Locate the cell with the specified text and output its [X, Y] center coordinate. 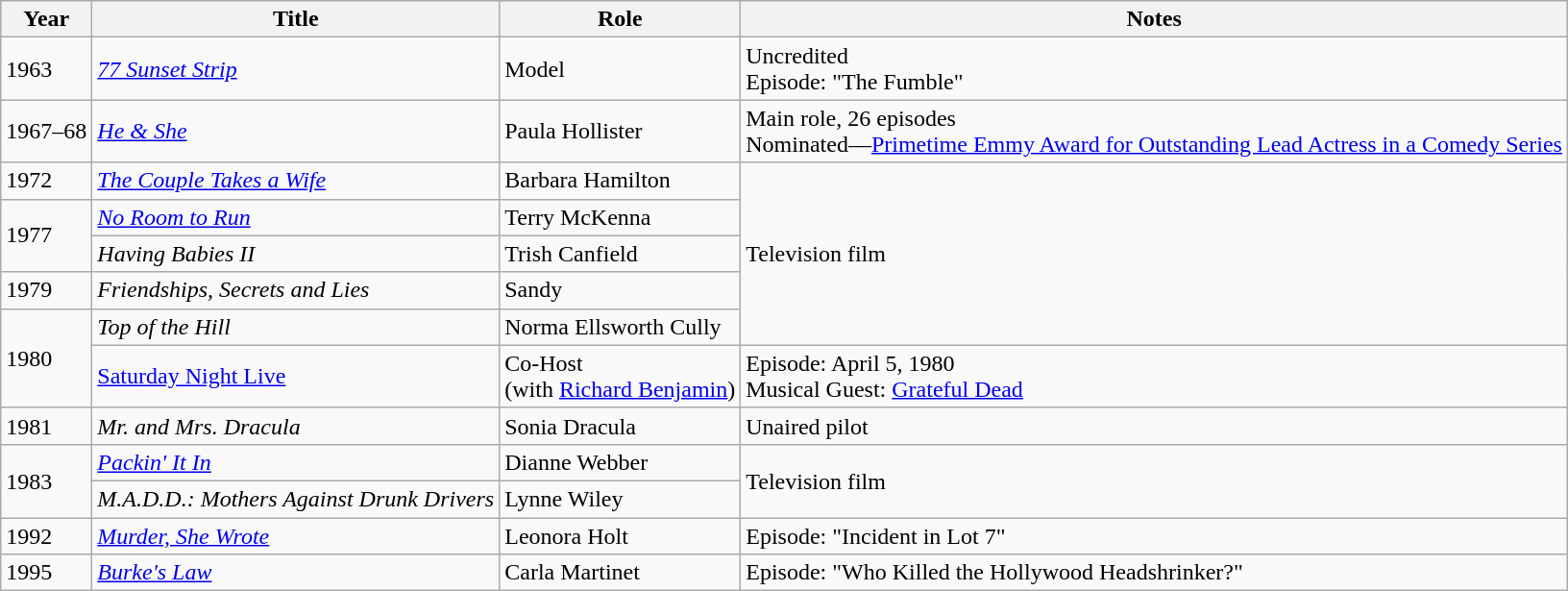
Episode: April 5, 1980Musical Guest: Grateful Dead [1155, 377]
Mr. and Mrs. Dracula [296, 426]
Paula Hollister [621, 131]
Carla Martinet [621, 573]
Packin' It In [296, 462]
Dianne Webber [621, 462]
Leonora Holt [621, 535]
Murder, She Wrote [296, 535]
1963 [46, 69]
Terry McKenna [621, 217]
1967–68 [46, 131]
Unaired pilot [1155, 426]
Role [621, 19]
Friendships, Secrets and Lies [296, 290]
77 Sunset Strip [296, 69]
He & She [296, 131]
Title [296, 19]
Episode: "Incident in Lot 7" [1155, 535]
Main role, 26 episodesNominated—Primetime Emmy Award for Outstanding Lead Actress in a Comedy Series [1155, 131]
1972 [46, 181]
Sonia Dracula [621, 426]
Model [621, 69]
1983 [46, 480]
Barbara Hamilton [621, 181]
Sandy [621, 290]
1977 [46, 235]
1981 [46, 426]
Having Babies II [296, 254]
Saturday Night Live [296, 377]
M.A.D.D.: Mothers Against Drunk Drivers [296, 499]
Notes [1155, 19]
1992 [46, 535]
UncreditedEpisode: "The Fumble" [1155, 69]
1979 [46, 290]
Lynne Wiley [621, 499]
1995 [46, 573]
No Room to Run [296, 217]
Episode: "Who Killed the Hollywood Headshrinker?" [1155, 573]
Burke's Law [296, 573]
Trish Canfield [621, 254]
1980 [46, 357]
The Couple Takes a Wife [296, 181]
Co-Host(with Richard Benjamin) [621, 377]
Top of the Hill [296, 327]
Year [46, 19]
Norma Ellsworth Cully [621, 327]
